From the cell containing the given text, extract its center point as (x, y) coordinate. 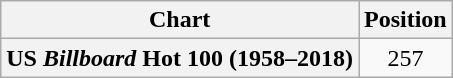
US Billboard Hot 100 (1958–2018) (180, 58)
Position (405, 20)
Chart (180, 20)
257 (405, 58)
